Search for the cell housing the specified text and yield its [x, y] center coordinate. 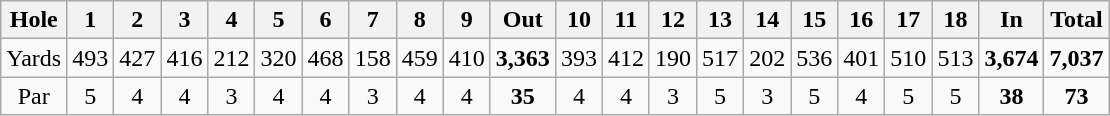
412 [626, 58]
17 [908, 20]
510 [908, 58]
410 [466, 58]
Out [522, 20]
202 [768, 58]
427 [138, 58]
In [1012, 20]
3,363 [522, 58]
18 [956, 20]
468 [326, 58]
12 [672, 20]
Par [34, 96]
320 [278, 58]
2 [138, 20]
158 [372, 58]
401 [862, 58]
1 [90, 20]
393 [578, 58]
212 [232, 58]
15 [814, 20]
35 [522, 96]
493 [90, 58]
Hole [34, 20]
73 [1076, 96]
Total [1076, 20]
9 [466, 20]
517 [720, 58]
11 [626, 20]
416 [184, 58]
459 [420, 58]
10 [578, 20]
536 [814, 58]
7 [372, 20]
38 [1012, 96]
6 [326, 20]
190 [672, 58]
14 [768, 20]
8 [420, 20]
Yards [34, 58]
13 [720, 20]
16 [862, 20]
7,037 [1076, 58]
513 [956, 58]
3,674 [1012, 58]
